Find where the given text appears and provide that cell's center as (x, y) coordinate. 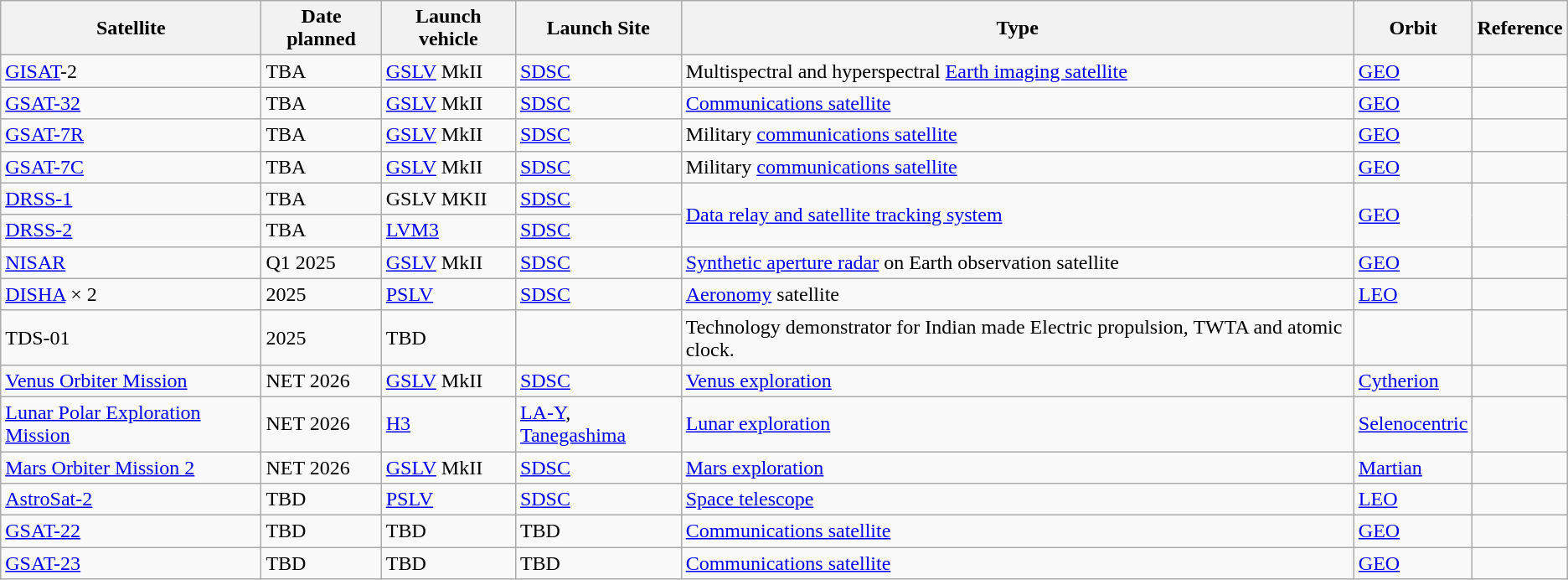
Selenocentric (1413, 424)
Technology demonstrator for Indian made Electric propulsion, TWTA and atomic clock. (1017, 337)
Reference (1519, 28)
AstroSat-2 (131, 500)
Mars Orbiter Mission 2 (131, 467)
Satellite (131, 28)
LVM3 (448, 230)
Venus Orbiter Mission (131, 381)
Synthetic aperture radar on Earth observation satellite (1017, 262)
GSAT-32 (131, 103)
Launch vehicle (448, 28)
Aeronomy satellite (1017, 294)
Space telescope (1017, 500)
Cytherion (1413, 381)
Mars exploration (1017, 467)
GSAT-23 (131, 563)
GSAT-7C (131, 167)
Type (1017, 28)
Date planned (322, 28)
Multispectral and hyperspectral Earth imaging satellite (1017, 71)
Data relay and satellite tracking system (1017, 215)
GISAT-2 (131, 71)
NISAR (131, 262)
Q1 2025 (322, 262)
Lunar Polar Exploration Mission (131, 424)
Venus exploration (1017, 381)
GSLV MKII (448, 199)
TDS-01 (131, 337)
GSAT-22 (131, 531)
GSAT-7R (131, 135)
Martian (1413, 467)
Orbit (1413, 28)
DRSS-2 (131, 230)
H3 (448, 424)
DISHA × 2 (131, 294)
DRSS-1 (131, 199)
Lunar exploration (1017, 424)
Launch Site (598, 28)
LA-Y, Tanegashima (598, 424)
